Find where the given text appears and provide that cell's center as (X, Y) coordinate. 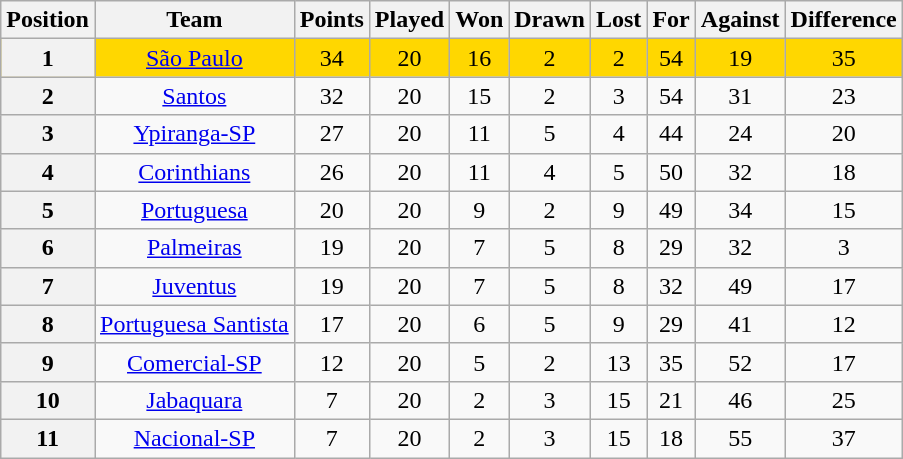
46 (740, 400)
31 (740, 96)
Lost (618, 20)
Team (194, 20)
Jabaquara (194, 400)
24 (740, 134)
Ypiranga-SP (194, 134)
Nacional-SP (194, 438)
1 (48, 58)
52 (740, 362)
25 (844, 400)
Portuguesa (194, 210)
Palmeiras (194, 248)
Drawn (550, 20)
41 (740, 324)
16 (480, 58)
For (671, 20)
Juventus (194, 286)
São Paulo (194, 58)
13 (618, 362)
Points (332, 20)
Won (480, 20)
Difference (844, 20)
26 (332, 172)
Position (48, 20)
55 (740, 438)
44 (671, 134)
27 (332, 134)
Played (409, 20)
Comercial-SP (194, 362)
Corinthians (194, 172)
Portuguesa Santista (194, 324)
23 (844, 96)
21 (671, 400)
Against (740, 20)
10 (48, 400)
50 (671, 172)
37 (844, 438)
Santos (194, 96)
